Capture the cell that displays the provided text and extract its (x, y) central coordinate. 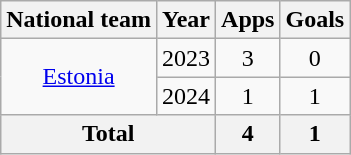
3 (248, 58)
Estonia (79, 77)
4 (248, 134)
2023 (186, 58)
National team (79, 20)
2024 (186, 96)
Apps (248, 20)
Goals (315, 20)
0 (315, 58)
Year (186, 20)
Total (108, 134)
